For the text-containing cell, return its midpoint in [x, y] coordinate format. 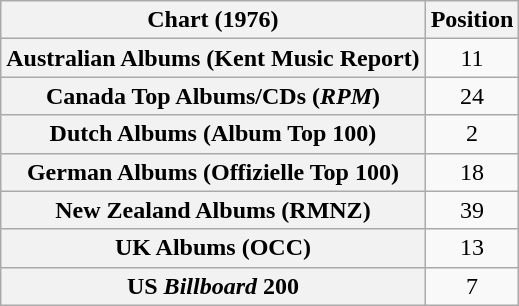
18 [472, 172]
13 [472, 248]
24 [472, 96]
11 [472, 58]
UK Albums (OCC) [213, 248]
German Albums (Offizielle Top 100) [213, 172]
7 [472, 286]
US Billboard 200 [213, 286]
Australian Albums (Kent Music Report) [213, 58]
New Zealand Albums (RMNZ) [213, 210]
2 [472, 134]
39 [472, 210]
Chart (1976) [213, 20]
Position [472, 20]
Dutch Albums (Album Top 100) [213, 134]
Canada Top Albums/CDs (RPM) [213, 96]
